Locate the cell with the specified text and output its (X, Y) center coordinate. 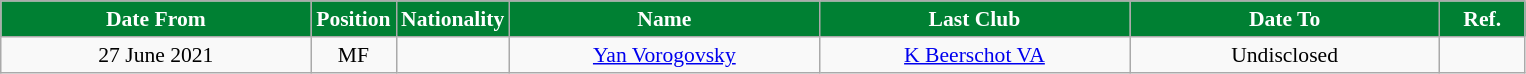
K Beerschot VA (974, 55)
Date From (156, 19)
Position (354, 19)
Last Club (974, 19)
Name (664, 19)
MF (354, 55)
Undisclosed (1285, 55)
Date To (1285, 19)
Nationality (452, 19)
Yan Vorogovsky (664, 55)
27 June 2021 (156, 55)
Ref. (1482, 19)
